Find where the given text appears and provide that cell's center as (x, y) coordinate. 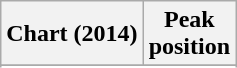
Peakposition (189, 34)
Chart (2014) (72, 34)
